Find where the given text appears and provide that cell's center as [x, y] coordinate. 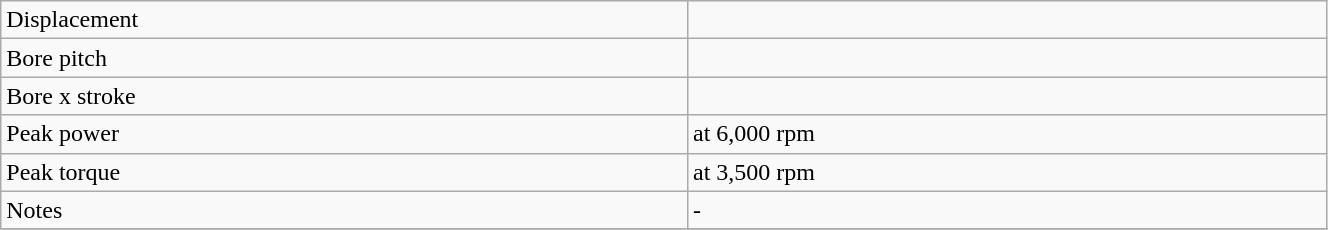
Bore x stroke [344, 96]
Peak torque [344, 172]
at 3,500 rpm [1006, 172]
at 6,000 rpm [1006, 134]
Displacement [344, 20]
- [1006, 210]
Peak power [344, 134]
Bore pitch [344, 58]
Notes [344, 210]
